Extract the (x, y) coordinate from the center of the cell holding the provided text.  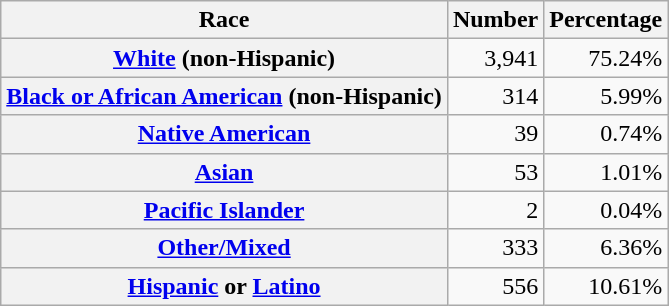
Number (495, 20)
0.04% (606, 210)
10.61% (606, 286)
5.99% (606, 96)
75.24% (606, 58)
Asian (224, 172)
Other/Mixed (224, 248)
Pacific Islander (224, 210)
Race (224, 20)
6.36% (606, 248)
556 (495, 286)
Hispanic or Latino (224, 286)
53 (495, 172)
39 (495, 134)
Black or African American (non-Hispanic) (224, 96)
314 (495, 96)
Native American (224, 134)
1.01% (606, 172)
333 (495, 248)
White (non-Hispanic) (224, 58)
0.74% (606, 134)
3,941 (495, 58)
2 (495, 210)
Percentage (606, 20)
